Return (X, Y) of the center of cell containing provided text 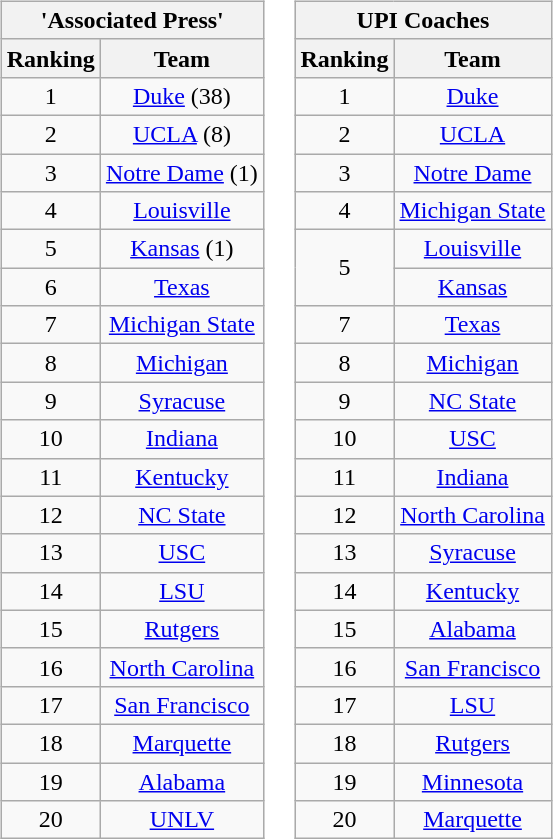
UNLV (182, 820)
Kansas (472, 287)
Minnesota (472, 781)
UPI Coaches (423, 20)
Notre Dame (1) (182, 173)
6 (50, 287)
Duke (472, 96)
UCLA (472, 134)
UCLA (8) (182, 134)
Duke (38) (182, 96)
'Associated Press' (132, 20)
Kansas (1) (182, 249)
Notre Dame (472, 173)
